Locate the cell with the specified text and output its [X, Y] center coordinate. 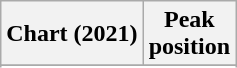
Peakposition [189, 34]
Chart (2021) [72, 34]
